Scan for the cell matching the given text and deliver its [x, y] coordinate at center. 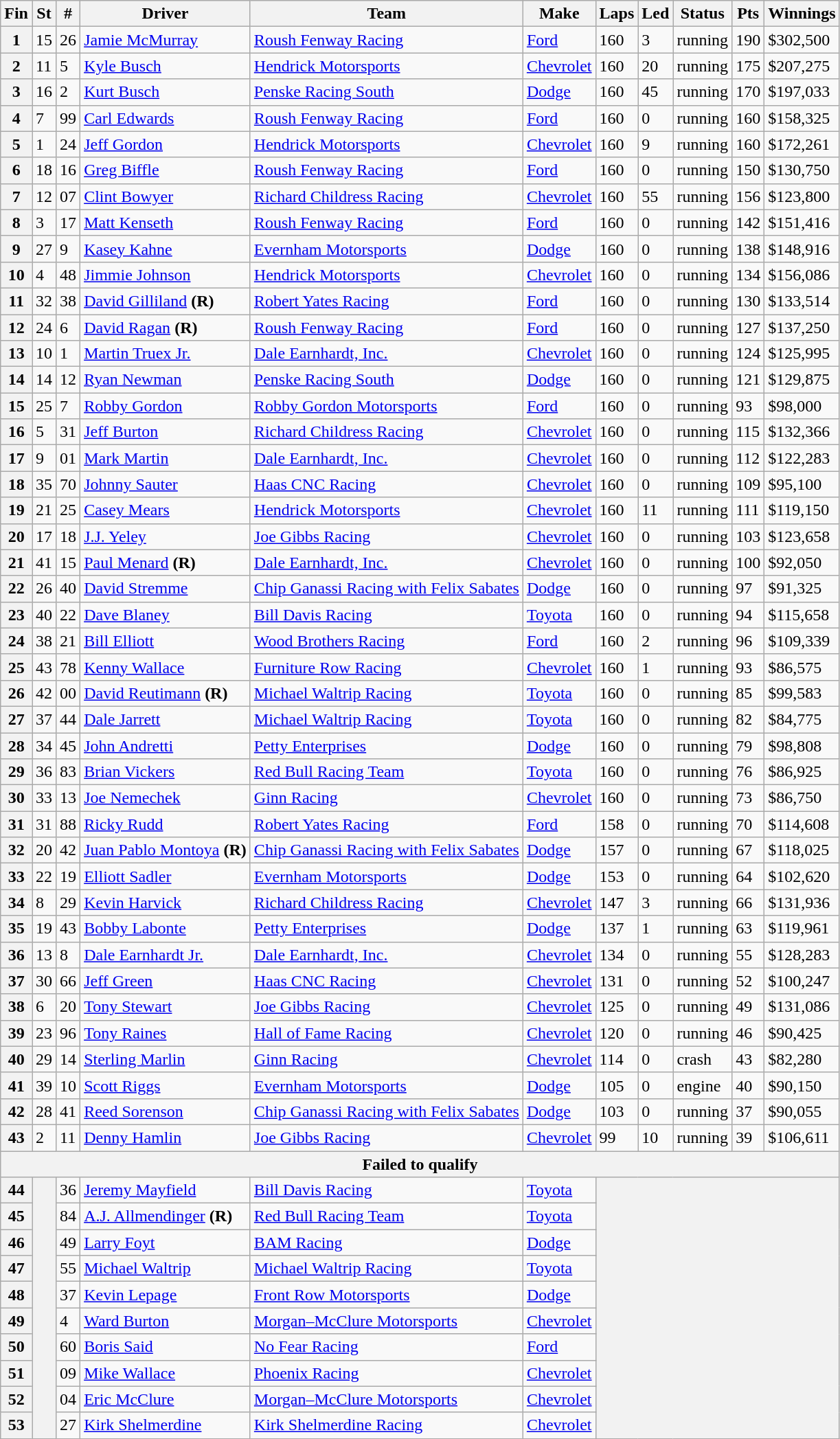
$128,283 [802, 955]
105 [617, 1085]
$99,583 [802, 693]
Kurt Busch [166, 92]
142 [749, 223]
Status [703, 14]
63 [749, 929]
76 [749, 772]
Tony Stewart [166, 1007]
64 [749, 876]
Reed Sorenson [166, 1111]
Robby Gordon [166, 406]
Kyle Busch [166, 66]
138 [749, 249]
Brian Vickers [166, 772]
Paul Menard (R) [166, 563]
170 [749, 92]
$84,775 [802, 719]
$133,514 [802, 301]
David Reutimann (R) [166, 693]
Elliott Sadler [166, 876]
85 [749, 693]
115 [749, 432]
04 [69, 1399]
Sterling Marlin [166, 1059]
Ricky Rudd [166, 824]
Carl Edwards [166, 118]
Johnny Sauter [166, 484]
09 [69, 1373]
01 [69, 458]
David Ragan (R) [166, 328]
$156,086 [802, 275]
Kevin Harvick [166, 903]
114 [617, 1059]
07 [69, 196]
60 [69, 1347]
Make [559, 14]
$158,325 [802, 118]
$95,100 [802, 484]
Casey Mears [166, 510]
$130,750 [802, 170]
Tony Raines [166, 1033]
J.J. Yeley [166, 536]
$91,325 [802, 589]
Dave Blaney [166, 615]
Bobby Labonte [166, 929]
67 [749, 850]
Jamie McMurray [166, 40]
Scott Riggs [166, 1085]
Kirk Shelmerdine Racing [386, 1425]
Joe Nemechek [166, 798]
Dale Earnhardt Jr. [166, 955]
88 [69, 824]
Driver [166, 14]
130 [749, 301]
79 [749, 745]
$151,416 [802, 223]
Michael Waltrip [166, 1269]
190 [749, 40]
# [69, 14]
$172,261 [802, 144]
78 [69, 667]
St [44, 14]
$86,925 [802, 772]
$98,808 [802, 745]
$123,658 [802, 536]
125 [617, 1007]
Furniture Row Racing [386, 667]
$129,875 [802, 380]
53 [16, 1425]
BAM Racing [386, 1243]
Led [655, 14]
$207,275 [802, 66]
94 [749, 615]
112 [749, 458]
Kirk Shelmerdine [166, 1425]
Phoenix Racing [386, 1373]
Wood Brothers Racing [386, 641]
David Gilliland (R) [166, 301]
Winnings [802, 14]
$119,150 [802, 510]
147 [617, 903]
150 [749, 170]
100 [749, 563]
Ward Burton [166, 1321]
Martin Truex Jr. [166, 354]
131 [617, 981]
175 [749, 66]
82 [749, 719]
$82,280 [802, 1059]
$131,936 [802, 903]
121 [749, 380]
$302,500 [802, 40]
Jimmie Johnson [166, 275]
crash [703, 1059]
50 [16, 1347]
Denny Hamlin [166, 1137]
$86,575 [802, 667]
Bill Elliott [166, 641]
127 [749, 328]
Fin [16, 14]
Jeff Burton [166, 432]
73 [749, 798]
Eric McClure [166, 1399]
Ryan Newman [166, 380]
Greg Biffle [166, 170]
Dale Jarrett [166, 719]
$90,055 [802, 1111]
00 [69, 693]
Front Row Motorsports [386, 1295]
$109,339 [802, 641]
$115,658 [802, 615]
Clint Bowyer [166, 196]
$123,800 [802, 196]
Jeremy Mayfield [166, 1190]
$106,611 [802, 1137]
47 [16, 1269]
Jeff Gordon [166, 144]
153 [617, 876]
157 [617, 850]
$100,247 [802, 981]
Boris Said [166, 1347]
$92,050 [802, 563]
A.J. Allmendinger (R) [166, 1216]
83 [69, 772]
$197,033 [802, 92]
Pts [749, 14]
No Fear Racing [386, 1347]
$119,961 [802, 929]
Mark Martin [166, 458]
$122,283 [802, 458]
158 [617, 824]
Kevin Lepage [166, 1295]
$86,750 [802, 798]
Jeff Green [166, 981]
97 [749, 589]
$90,425 [802, 1033]
$98,000 [802, 406]
engine [703, 1085]
111 [749, 510]
Hall of Fame Racing [386, 1033]
$114,608 [802, 824]
Team [386, 14]
Juan Pablo Montoya (R) [166, 850]
120 [617, 1033]
$90,150 [802, 1085]
$125,995 [802, 354]
David Stremme [166, 589]
Laps [617, 14]
$148,916 [802, 249]
Larry Foyt [166, 1243]
$102,620 [802, 876]
84 [69, 1216]
$137,250 [802, 328]
156 [749, 196]
Kenny Wallace [166, 667]
Kasey Kahne [166, 249]
Failed to qualify [420, 1164]
$132,366 [802, 432]
$118,025 [802, 850]
109 [749, 484]
Robby Gordon Motorsports [386, 406]
Mike Wallace [166, 1373]
$131,086 [802, 1007]
124 [749, 354]
Matt Kenseth [166, 223]
51 [16, 1373]
John Andretti [166, 745]
137 [617, 929]
